Identify which cell holds the provided text, then report its [x, y] central coordinate. 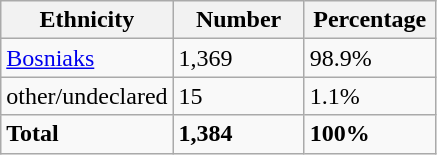
Total [87, 134]
Number [238, 20]
98.9% [370, 58]
other/undeclared [87, 96]
Percentage [370, 20]
100% [370, 134]
Bosniaks [87, 58]
1,384 [238, 134]
1.1% [370, 96]
15 [238, 96]
Ethnicity [87, 20]
1,369 [238, 58]
